Determine the (X, Y) coordinate at the center of the cell enclosing the given text.  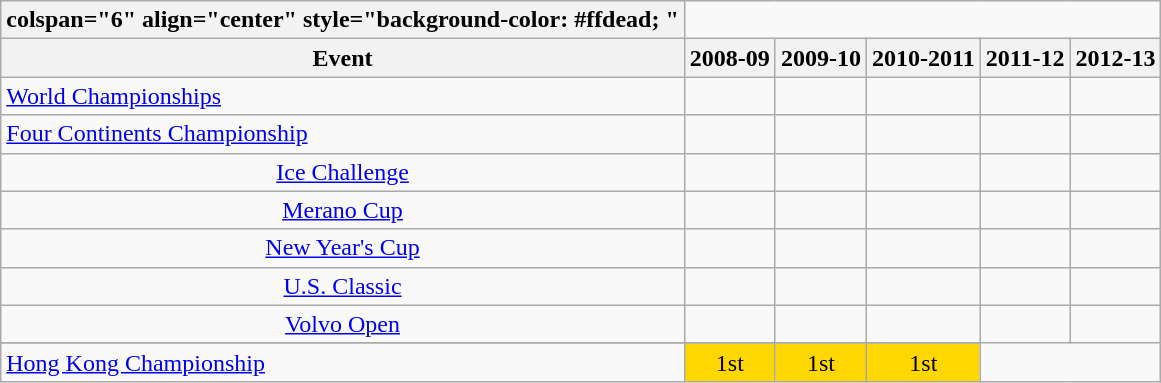
2011-12 (1025, 58)
World Championships (343, 96)
Merano Cup (343, 210)
colspan="6" align="center" style="background-color: #ffdead; " (343, 20)
2008-09 (730, 58)
Event (343, 58)
2010-2011 (923, 58)
Volvo Open (343, 324)
New Year's Cup (343, 248)
Ice Challenge (343, 172)
Hong Kong Championship (343, 362)
2012-13 (1116, 58)
U.S. Classic (343, 286)
Four Continents Championship (343, 134)
2009-10 (820, 58)
